For the text-containing cell, return its midpoint in [X, Y] coordinate format. 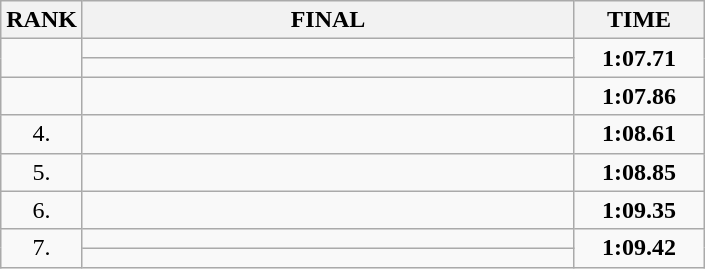
1:09.42 [640, 248]
4. [42, 134]
1:07.71 [640, 58]
5. [42, 172]
1:07.86 [640, 96]
7. [42, 248]
FINAL [328, 20]
6. [42, 210]
1:08.61 [640, 134]
1:08.85 [640, 172]
1:09.35 [640, 210]
TIME [640, 20]
RANK [42, 20]
